Output the (x, y) coordinate of the center of the cell containing the given text.  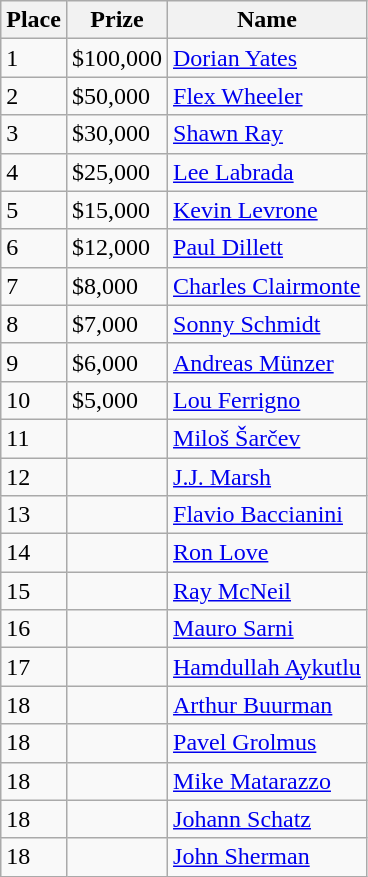
8 (34, 324)
Ron Love (268, 553)
Pavel Grolmus (268, 743)
4 (34, 172)
John Sherman (268, 857)
Charles Clairmonte (268, 286)
9 (34, 362)
Mauro Sarni (268, 629)
Kevin Levrone (268, 210)
11 (34, 438)
2 (34, 96)
3 (34, 134)
$15,000 (116, 210)
Flex Wheeler (268, 96)
Shawn Ray (268, 134)
J.J. Marsh (268, 477)
$6,000 (116, 362)
$12,000 (116, 248)
12 (34, 477)
Lee Labrada (268, 172)
$7,000 (116, 324)
6 (34, 248)
14 (34, 553)
$50,000 (116, 96)
Arthur Buurman (268, 705)
16 (34, 629)
Flavio Baccianini (268, 515)
10 (34, 400)
15 (34, 591)
Name (268, 20)
Miloš Šarčev (268, 438)
Lou Ferrigno (268, 400)
$8,000 (116, 286)
5 (34, 210)
$5,000 (116, 400)
Andreas Münzer (268, 362)
Place (34, 20)
Dorian Yates (268, 58)
Johann Schatz (268, 819)
$100,000 (116, 58)
Sonny Schmidt (268, 324)
13 (34, 515)
$25,000 (116, 172)
Mike Matarazzo (268, 781)
Paul Dillett (268, 248)
$30,000 (116, 134)
17 (34, 667)
Ray McNeil (268, 591)
Hamdullah Aykutlu (268, 667)
7 (34, 286)
1 (34, 58)
Prize (116, 20)
